Pinpoint the cell where the given text exists, returning its (X, Y) midpoint coordinate. 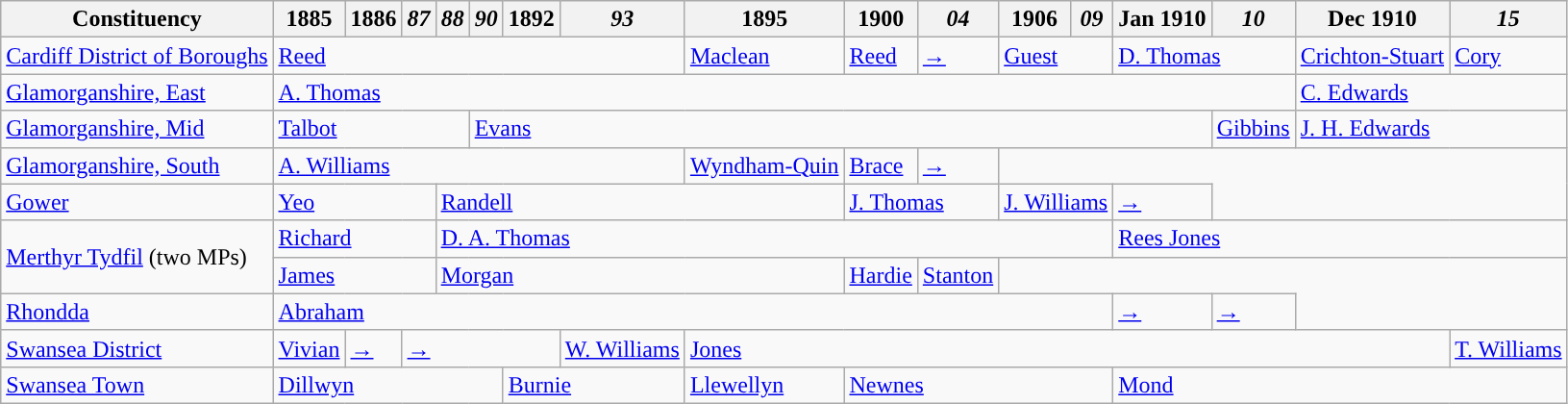
1892 (531, 19)
A. Williams (479, 165)
1895 (764, 19)
Rhondda (137, 312)
Jones (1067, 348)
Cardiff District of Boroughs (137, 56)
Swansea District (137, 348)
Hardie (881, 275)
Abraham (693, 312)
1886 (373, 19)
1906 (1034, 19)
J. Williams (1056, 202)
Burnie (594, 385)
Vivian (310, 348)
88 (452, 19)
Llewellyn (764, 385)
D. Thomas (1204, 56)
D. A. Thomas (775, 239)
Richard (354, 239)
Gibbins (1254, 129)
Jan 1910 (1162, 19)
T. Williams (1509, 348)
Maclean (764, 56)
Talbot (371, 129)
09 (1091, 19)
A. Thomas (784, 92)
Mond (1340, 385)
93 (622, 19)
Rees Jones (1340, 239)
Newnes (979, 385)
Constituency (137, 19)
Crichton-Stuart (1372, 56)
1885 (310, 19)
1900 (881, 19)
Cory (1509, 56)
Evans (840, 129)
Merthyr Tydfil (two MPs) (137, 257)
J. H. Edwards (1431, 129)
James (354, 275)
Glamorganshire, Mid (137, 129)
Swansea Town (137, 385)
W. Williams (622, 348)
Wyndham-Quin (764, 165)
Dec 1910 (1372, 19)
04 (958, 19)
Morgan (640, 275)
Randell (640, 202)
Gower (137, 202)
Dillwyn (388, 385)
Guest (1056, 56)
87 (419, 19)
90 (486, 19)
Glamorganshire, East (137, 92)
Brace (881, 165)
C. Edwards (1431, 92)
J. Thomas (921, 202)
15 (1509, 19)
Stanton (958, 275)
Yeo (354, 202)
10 (1254, 19)
Glamorganshire, South (137, 165)
